Find where the given text appears and provide that cell's center as [X, Y] coordinate. 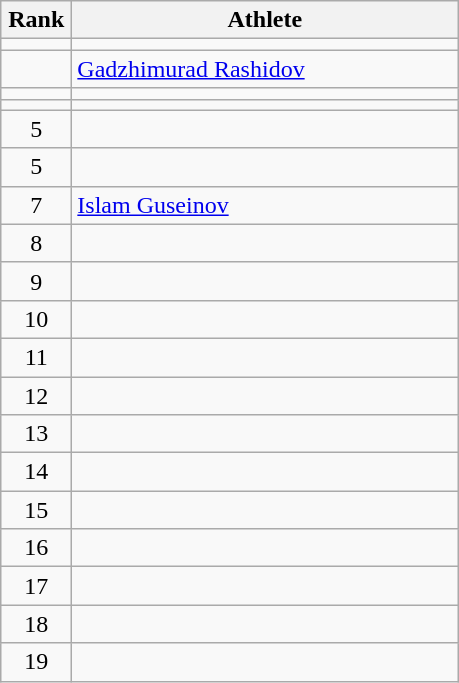
Gadzhimurad Rashidov [265, 69]
11 [36, 357]
10 [36, 319]
18 [36, 624]
19 [36, 662]
Islam Guseinov [265, 205]
9 [36, 281]
8 [36, 243]
14 [36, 472]
12 [36, 395]
17 [36, 586]
16 [36, 548]
Rank [36, 20]
7 [36, 205]
13 [36, 434]
15 [36, 510]
Athlete [265, 20]
